Output the [X, Y] coordinate of the center of the cell containing the given text.  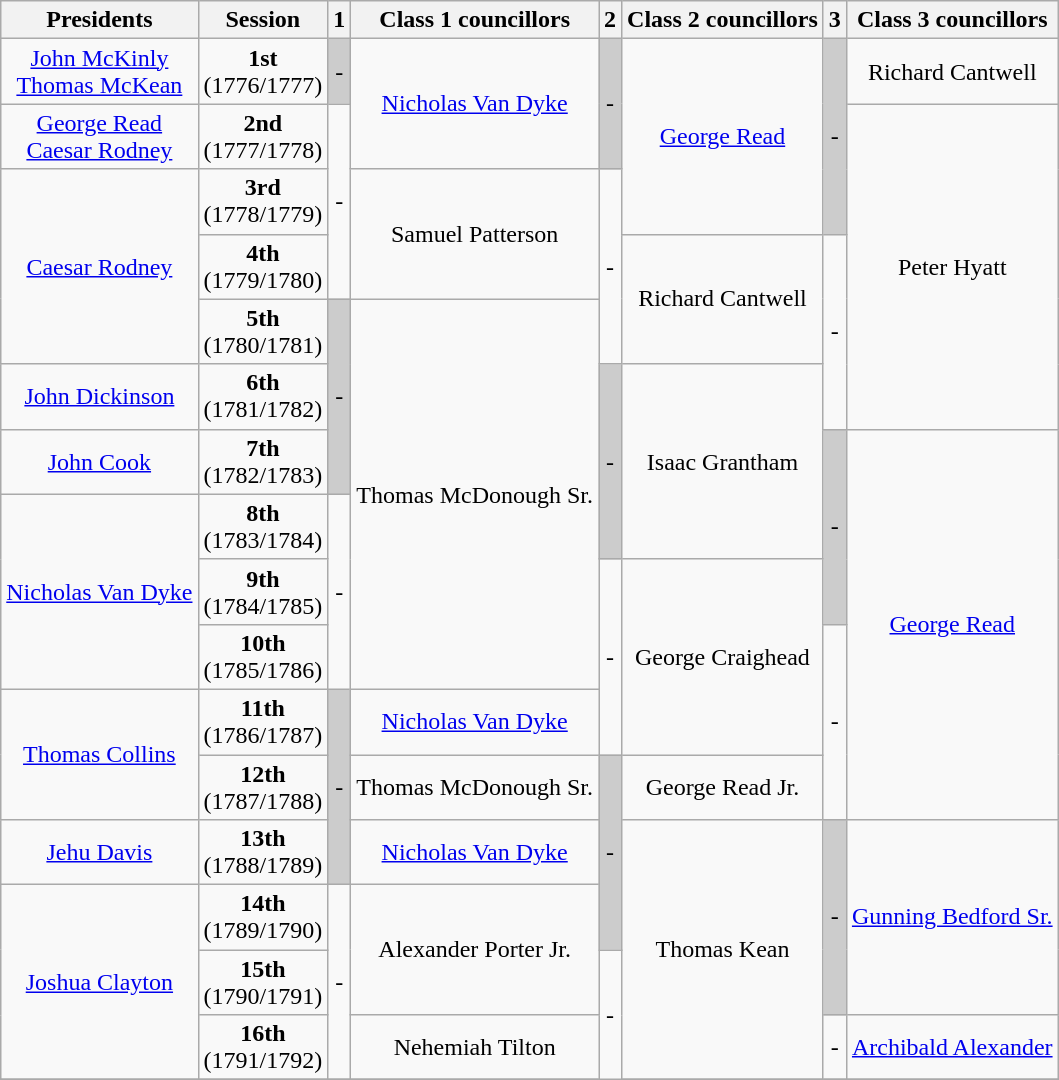
Samuel Patterson [475, 234]
Gunning Bedford Sr. [952, 918]
Nehemiah Tilton [475, 1048]
9th(1784/1785) [263, 592]
14th(1789/1790) [263, 918]
Thomas Collins [100, 754]
Isaac Grantham [723, 462]
6th(1781/1782) [263, 396]
Peter Hyatt [952, 266]
10th(1785/1786) [263, 656]
7th(1782/1783) [263, 462]
5th(1780/1781) [263, 332]
Class 1 councillors [475, 20]
8th(1783/1784) [263, 526]
Class 3 councillors [952, 20]
15th(1790/1791) [263, 982]
John McKinlyThomas McKean [100, 72]
Thomas Kean [723, 950]
Alexander Porter Jr. [475, 950]
13th(1788/1789) [263, 852]
Archibald Alexander [952, 1048]
Class 2 councillors [723, 20]
John Cook [100, 462]
Joshua Clayton [100, 982]
George Craighead [723, 656]
George Read Jr. [723, 786]
2nd(1777/1778) [263, 136]
12th(1787/1788) [263, 786]
3rd(1778/1779) [263, 202]
2 [610, 20]
1st(1776/1777) [263, 72]
Presidents [100, 20]
John Dickinson [100, 396]
3 [834, 20]
Caesar Rodney [100, 266]
George ReadCaesar Rodney [100, 136]
11th(1786/1787) [263, 722]
Session [263, 20]
16th(1791/1792) [263, 1048]
Jehu Davis [100, 852]
1 [340, 20]
4th(1779/1780) [263, 266]
